From the cell containing the given text, extract its center point as (x, y) coordinate. 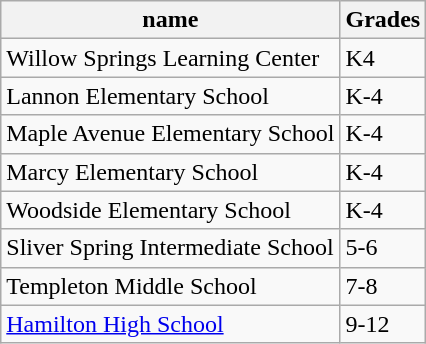
5-6 (383, 248)
Lannon Elementary School (170, 96)
Maple Avenue Elementary School (170, 134)
Templeton Middle School (170, 286)
Grades (383, 20)
K4 (383, 58)
Sliver Spring Intermediate School (170, 248)
Marcy Elementary School (170, 172)
Woodside Elementary School (170, 210)
Hamilton High School (170, 324)
9-12 (383, 324)
name (170, 20)
7-8 (383, 286)
Willow Springs Learning Center (170, 58)
